For the text-containing cell, return its midpoint in (x, y) coordinate format. 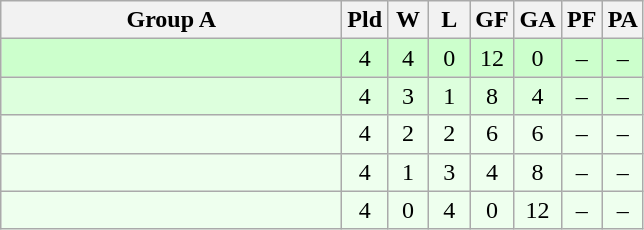
PF (582, 20)
W (408, 20)
PA (622, 20)
GA (538, 20)
GF (492, 20)
L (450, 20)
Group A (172, 20)
Pld (365, 20)
